Identify which cell holds the provided text, then report its [x, y] central coordinate. 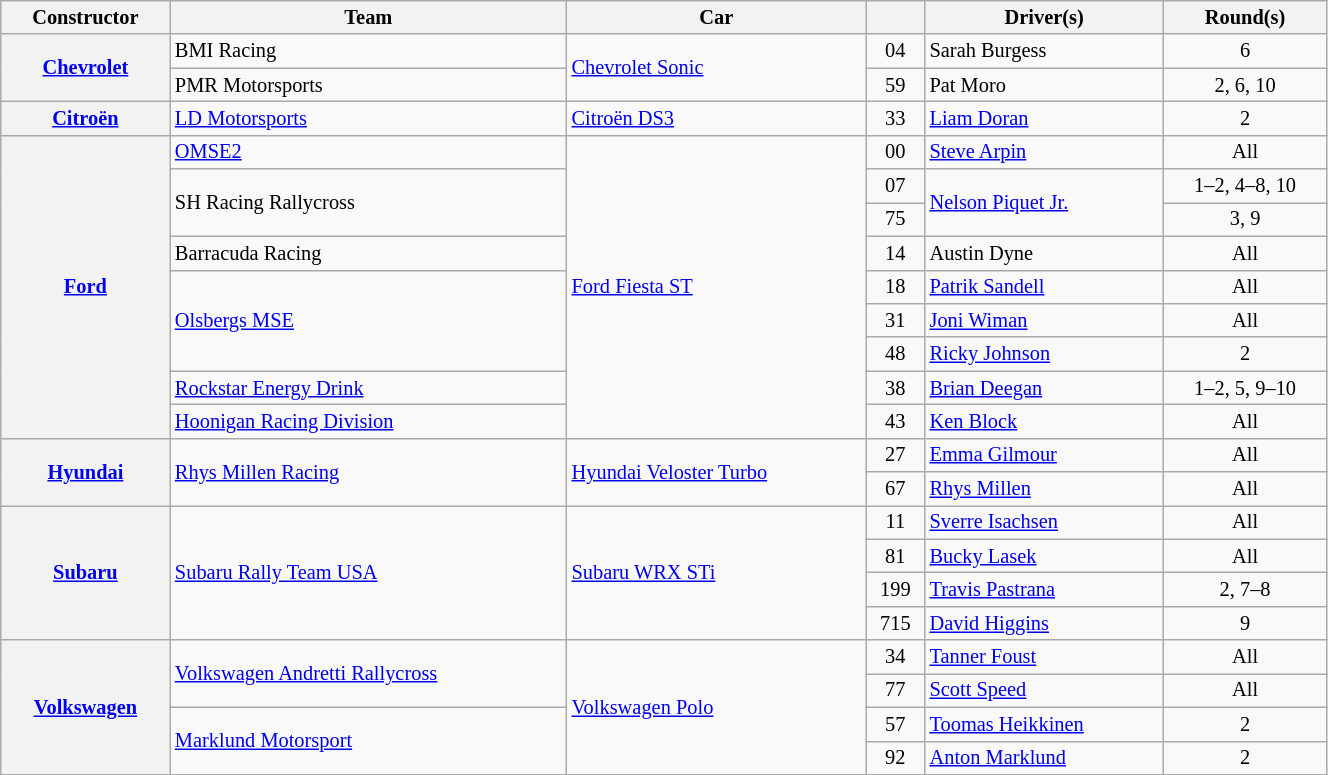
Rockstar Energy Drink [368, 388]
00 [896, 152]
Hoonigan Racing Division [368, 421]
Toomas Heikkinen [1044, 724]
Citroën DS3 [716, 118]
11 [896, 522]
David Higgins [1044, 623]
Volkswagen [86, 708]
14 [896, 253]
1–2, 4–8, 10 [1246, 186]
Joni Wiman [1044, 320]
Barracuda Racing [368, 253]
715 [896, 623]
Hyundai Veloster Turbo [716, 472]
Steve Arpin [1044, 152]
Chevrolet [86, 68]
59 [896, 85]
Ricky Johnson [1044, 354]
Car [716, 17]
OMSE2 [368, 152]
Olsbergs MSE [368, 320]
PMR Motorsports [368, 85]
Round(s) [1246, 17]
Austin Dyne [1044, 253]
Volkswagen Andretti Rallycross [368, 674]
92 [896, 758]
Hyundai [86, 472]
Marklund Motorsport [368, 740]
Pat Moro [1044, 85]
9 [1246, 623]
Volkswagen Polo [716, 708]
199 [896, 589]
07 [896, 186]
34 [896, 657]
Rhys Millen [1044, 489]
27 [896, 455]
Liam Doran [1044, 118]
Bucky Lasek [1044, 556]
57 [896, 724]
Sverre Isachsen [1044, 522]
3, 9 [1246, 219]
Emma Gilmour [1044, 455]
67 [896, 489]
LD Motorsports [368, 118]
43 [896, 421]
38 [896, 388]
6 [1246, 51]
Team [368, 17]
Travis Pastrana [1044, 589]
1–2, 5, 9–10 [1246, 388]
Chevrolet Sonic [716, 68]
18 [896, 287]
Ford [86, 286]
Rhys Millen Racing [368, 472]
Scott Speed [1044, 690]
Brian Deegan [1044, 388]
Constructor [86, 17]
33 [896, 118]
Subaru Rally Team USA [368, 572]
Subaru WRX STi [716, 572]
81 [896, 556]
2, 7–8 [1246, 589]
Patrik Sandell [1044, 287]
Tanner Foust [1044, 657]
48 [896, 354]
Anton Marklund [1044, 758]
77 [896, 690]
75 [896, 219]
Sarah Burgess [1044, 51]
BMI Racing [368, 51]
31 [896, 320]
Ford Fiesta ST [716, 286]
Ken Block [1044, 421]
2, 6, 10 [1246, 85]
Subaru [86, 572]
Driver(s) [1044, 17]
Nelson Piquet Jr. [1044, 202]
SH Racing Rallycross [368, 202]
04 [896, 51]
Citroën [86, 118]
